Search for the cell housing the specified text and yield its [x, y] center coordinate. 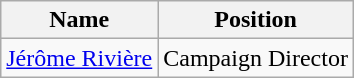
Jérôme Rivière [80, 58]
Position [256, 20]
Campaign Director [256, 58]
Name [80, 20]
